Determine the (x, y) coordinate at the center of the cell enclosing the given text.  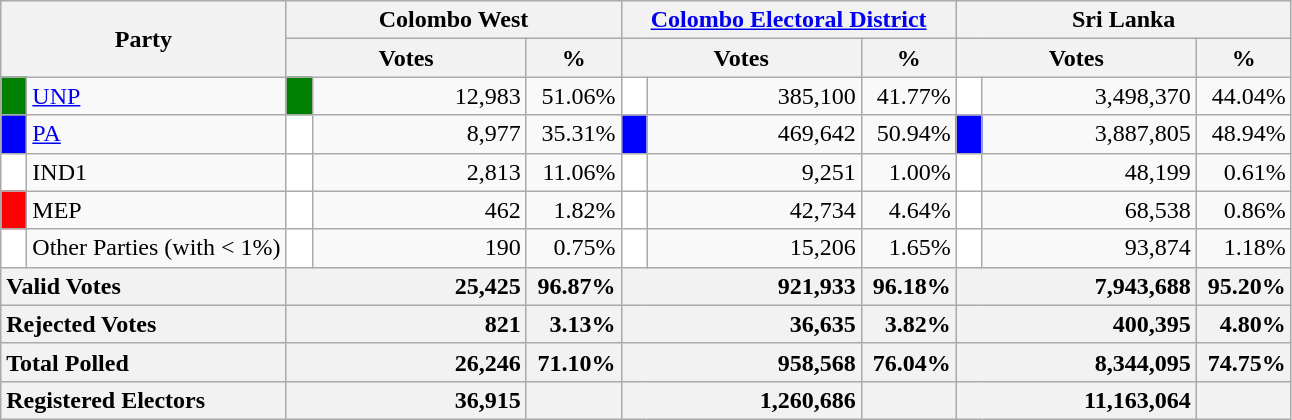
76.04% (908, 362)
96.87% (574, 286)
Other Parties (with < 1%) (156, 248)
3.82% (908, 324)
1.18% (1244, 248)
50.94% (908, 134)
48.94% (1244, 134)
Colombo West (454, 20)
4.64% (908, 210)
385,100 (754, 96)
48,199 (1089, 172)
Colombo Electoral District (788, 20)
36,915 (406, 400)
IND1 (156, 172)
3.13% (574, 324)
0.86% (1244, 210)
1.00% (908, 172)
Valid Votes (144, 286)
7,943,688 (1076, 286)
11.06% (574, 172)
3,887,805 (1089, 134)
11,163,064 (1076, 400)
MEP (156, 210)
93,874 (1089, 248)
UNP (156, 96)
921,933 (741, 286)
821 (406, 324)
51.06% (574, 96)
1.82% (574, 210)
0.61% (1244, 172)
4.80% (1244, 324)
26,246 (406, 362)
25,425 (406, 286)
Registered Electors (144, 400)
41.77% (908, 96)
68,538 (1089, 210)
71.10% (574, 362)
42,734 (754, 210)
0.75% (574, 248)
95.20% (1244, 286)
400,395 (1076, 324)
35.31% (574, 134)
Total Polled (144, 362)
958,568 (741, 362)
1.65% (908, 248)
8,977 (419, 134)
96.18% (908, 286)
8,344,095 (1076, 362)
36,635 (741, 324)
1,260,686 (741, 400)
15,206 (754, 248)
Party (144, 39)
190 (419, 248)
469,642 (754, 134)
74.75% (1244, 362)
44.04% (1244, 96)
12,983 (419, 96)
462 (419, 210)
Sri Lanka (1124, 20)
2,813 (419, 172)
PA (156, 134)
Rejected Votes (144, 324)
9,251 (754, 172)
3,498,370 (1089, 96)
